Search for the cell housing the specified text and yield its [X, Y] center coordinate. 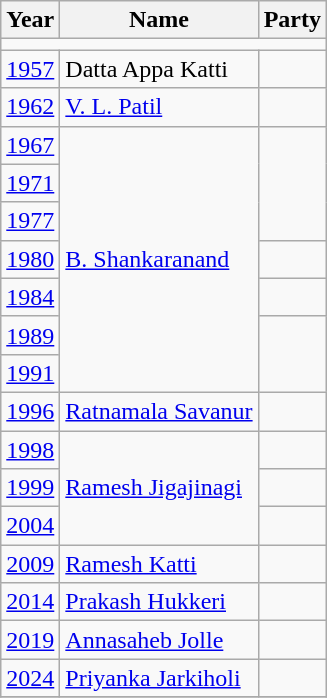
Datta Appa Katti [159, 69]
2004 [30, 526]
1996 [30, 411]
2009 [30, 564]
1991 [30, 373]
1967 [30, 145]
2014 [30, 602]
1957 [30, 69]
2019 [30, 640]
1962 [30, 107]
2024 [30, 678]
Annasaheb Jolle [159, 640]
1999 [30, 488]
1984 [30, 297]
Year [30, 20]
Party [292, 20]
1977 [30, 221]
Ramesh Jigajinagi [159, 487]
1971 [30, 183]
B. Shankaranand [159, 259]
V. L. Patil [159, 107]
Ratnamala Savanur [159, 411]
Ramesh Katti [159, 564]
1998 [30, 449]
1989 [30, 335]
Priyanka Jarkiholi [159, 678]
Name [159, 20]
1980 [30, 259]
Prakash Hukkeri [159, 602]
